Locate the cell with the specified text and output its [x, y] center coordinate. 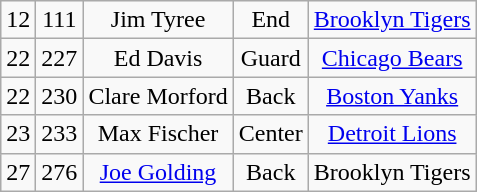
230 [60, 96]
23 [18, 134]
Guard [270, 58]
227 [60, 58]
Boston Yanks [392, 96]
Joe Golding [158, 172]
27 [18, 172]
Ed Davis [158, 58]
233 [60, 134]
End [270, 20]
276 [60, 172]
Max Fischer [158, 134]
Center [270, 134]
Jim Tyree [158, 20]
111 [60, 20]
Detroit Lions [392, 134]
Clare Morford [158, 96]
12 [18, 20]
Chicago Bears [392, 58]
